Capture the cell that displays the provided text and extract its (X, Y) central coordinate. 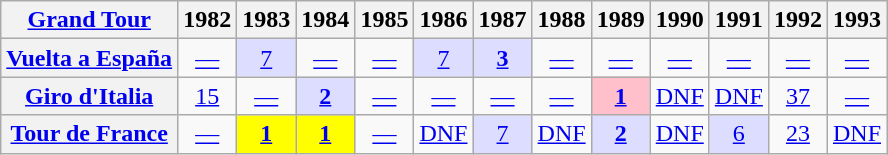
Vuelta a España (90, 58)
1993 (856, 20)
Grand Tour (90, 20)
Giro d'Italia (90, 96)
1985 (384, 20)
1988 (562, 20)
23 (798, 134)
15 (208, 96)
1983 (266, 20)
1990 (680, 20)
3 (502, 58)
1982 (208, 20)
37 (798, 96)
1984 (326, 20)
Tour de France (90, 134)
6 (738, 134)
1987 (502, 20)
1992 (798, 20)
1989 (620, 20)
1991 (738, 20)
1986 (444, 20)
